Locate the cell with the specified text and output its (X, Y) center coordinate. 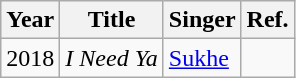
Year (30, 20)
Sukhe (202, 58)
Title (112, 20)
Singer (202, 20)
Ref. (268, 20)
I Need Ya (112, 58)
2018 (30, 58)
